Return the [x, y] coordinate for the center point of the cell that contains the specified text.  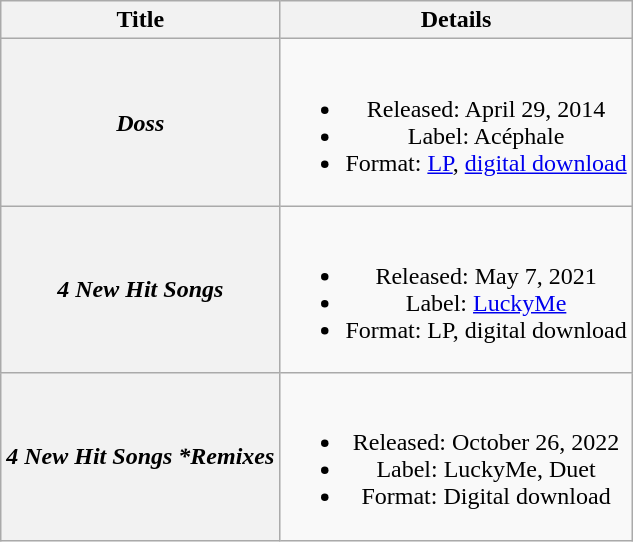
Title [140, 20]
4 New Hit Songs *Remixes [140, 456]
4 New Hit Songs [140, 290]
Released: April 29, 2014Label: AcéphaleFormat: LP, digital download [456, 122]
Released: May 7, 2021Label: LuckyMeFormat: LP, digital download [456, 290]
Doss [140, 122]
Released: October 26, 2022Label: LuckyMe, DuetFormat: Digital download [456, 456]
Details [456, 20]
